Provide the [x, y] coordinate of the cell's center where the given text is located.  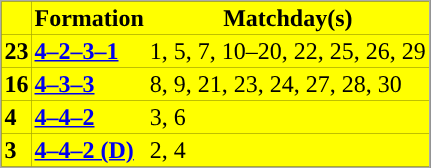
8, 9, 21, 23, 24, 27, 28, 30 [288, 84]
4–4–2 [90, 116]
23 [17, 50]
3, 6 [288, 116]
4–3–3 [90, 84]
4–2–3–1 [90, 50]
16 [17, 84]
Formation [90, 18]
1, 5, 7, 10–20, 22, 25, 26, 29 [288, 50]
Matchday(s) [288, 18]
4 [17, 116]
3 [17, 150]
4–4–2 (D) [90, 150]
2, 4 [288, 150]
